Return [x, y] of the center of cell containing provided text 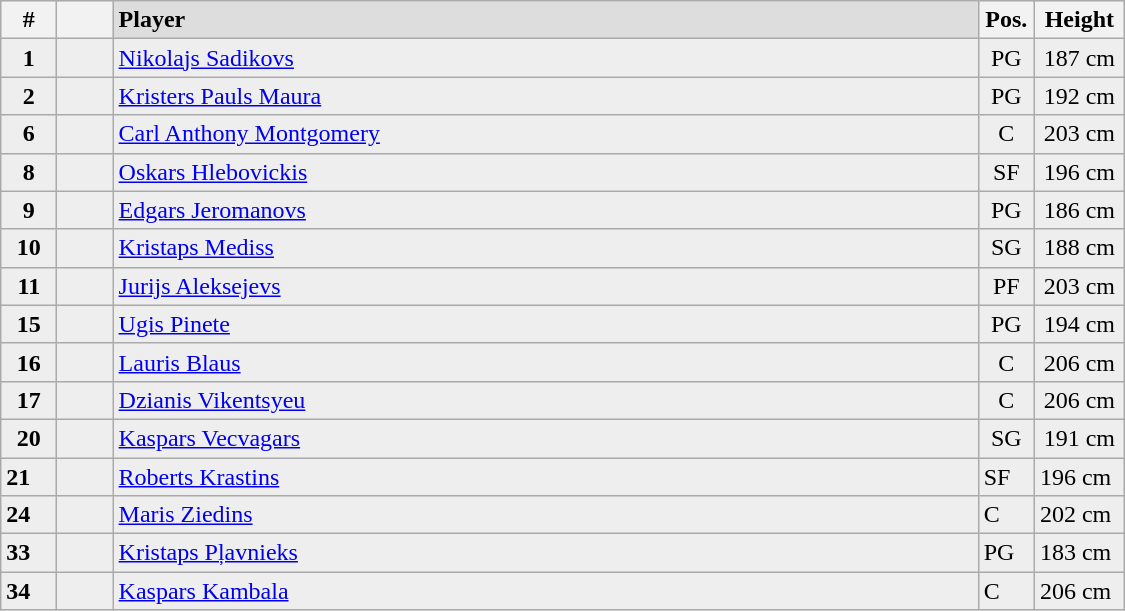
183 cm [1079, 553]
Height [1079, 20]
192 cm [1079, 96]
2 [29, 96]
Oskars Hlebovickis [546, 172]
Nikolajs Sadikovs [546, 58]
186 cm [1079, 210]
24 [29, 515]
34 [29, 591]
PF [1006, 286]
191 cm [1079, 438]
16 [29, 362]
Jurijs Aleksejevs [546, 286]
8 [29, 172]
Ugis Pinete [546, 324]
20 [29, 438]
194 cm [1079, 324]
Kaspars Kambala [546, 591]
Kristaps Mediss [546, 248]
9 [29, 210]
187 cm [1079, 58]
33 [29, 553]
Kristers Pauls Maura [546, 96]
Kristaps Pļavnieks [546, 553]
Maris Ziedins [546, 515]
202 cm [1079, 515]
Kaspars Vecvagars [546, 438]
188 cm [1079, 248]
Roberts Krastins [546, 477]
Carl Anthony Montgomery [546, 134]
Edgars Jeromanovs [546, 210]
# [29, 20]
17 [29, 400]
6 [29, 134]
21 [29, 477]
15 [29, 324]
1 [29, 58]
10 [29, 248]
Lauris Blaus [546, 362]
11 [29, 286]
Pos. [1006, 20]
Player [546, 20]
Dzianis Vikentsyeu [546, 400]
